From the cell containing the given text, extract its center point as [x, y] coordinate. 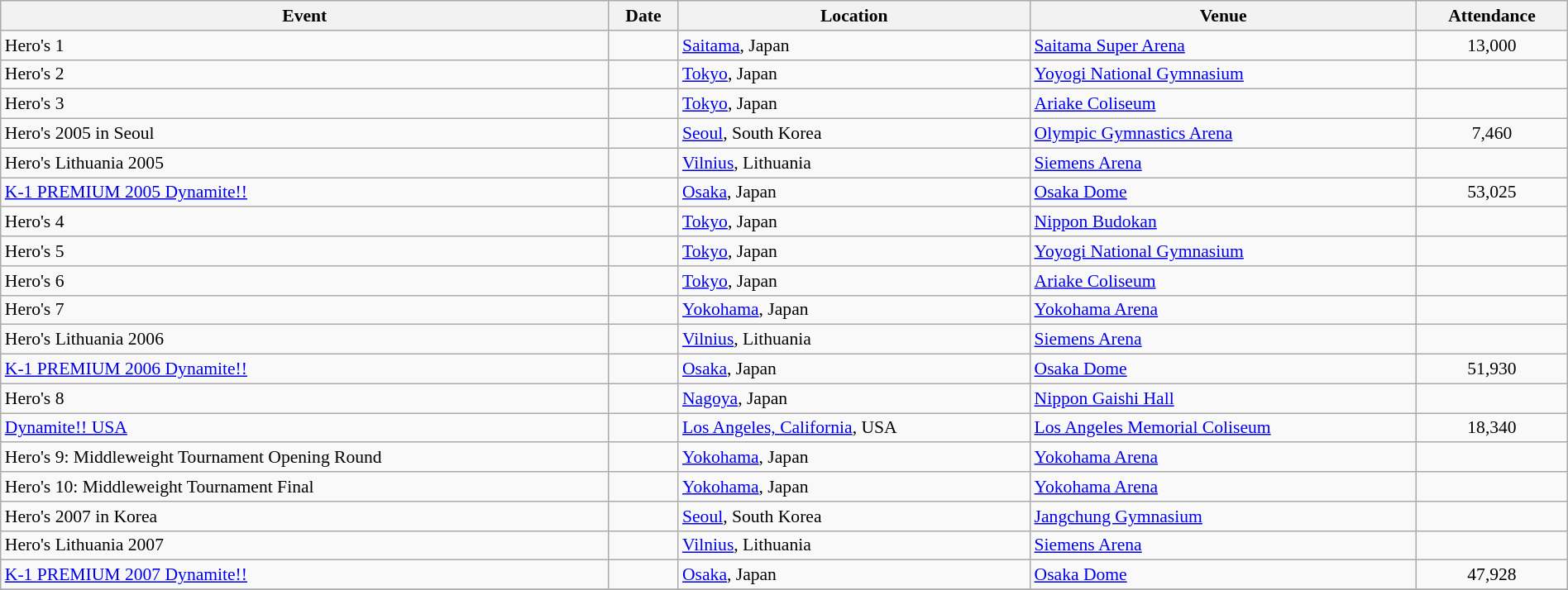
Nippon Budokan [1224, 221]
K-1 PREMIUM 2007 Dynamite!! [304, 575]
Venue [1224, 16]
47,928 [1492, 575]
Location [854, 16]
Hero's 2007 in Korea [304, 516]
Hero's 7 [304, 310]
Hero's 10: Middleweight Tournament Final [304, 487]
Dynamite!! USA [304, 428]
Los Angeles, California, USA [854, 428]
Los Angeles Memorial Coliseum [1224, 428]
Saitama, Japan [854, 45]
Hero's 5 [304, 251]
Olympic Gymnastics Arena [1224, 133]
Date [643, 16]
18,340 [1492, 428]
7,460 [1492, 133]
Hero's Lithuania 2006 [304, 340]
Attendance [1492, 16]
Nagoya, Japan [854, 398]
Hero's 6 [304, 280]
Hero's 2005 in Seoul [304, 133]
Hero's Lithuania 2005 [304, 163]
13,000 [1492, 45]
53,025 [1492, 192]
Hero's 4 [304, 221]
Nippon Gaishi Hall [1224, 398]
Event [304, 16]
K-1 PREMIUM 2006 Dynamite!! [304, 369]
Hero's 9: Middleweight Tournament Opening Round [304, 457]
Hero's 3 [304, 104]
Hero's 8 [304, 398]
Hero's 2 [304, 74]
K-1 PREMIUM 2005 Dynamite!! [304, 192]
Saitama Super Arena [1224, 45]
51,930 [1492, 369]
Jangchung Gymnasium [1224, 516]
Hero's Lithuania 2007 [304, 545]
Hero's 1 [304, 45]
